Locate the cell with the specified text and output its [X, Y] center coordinate. 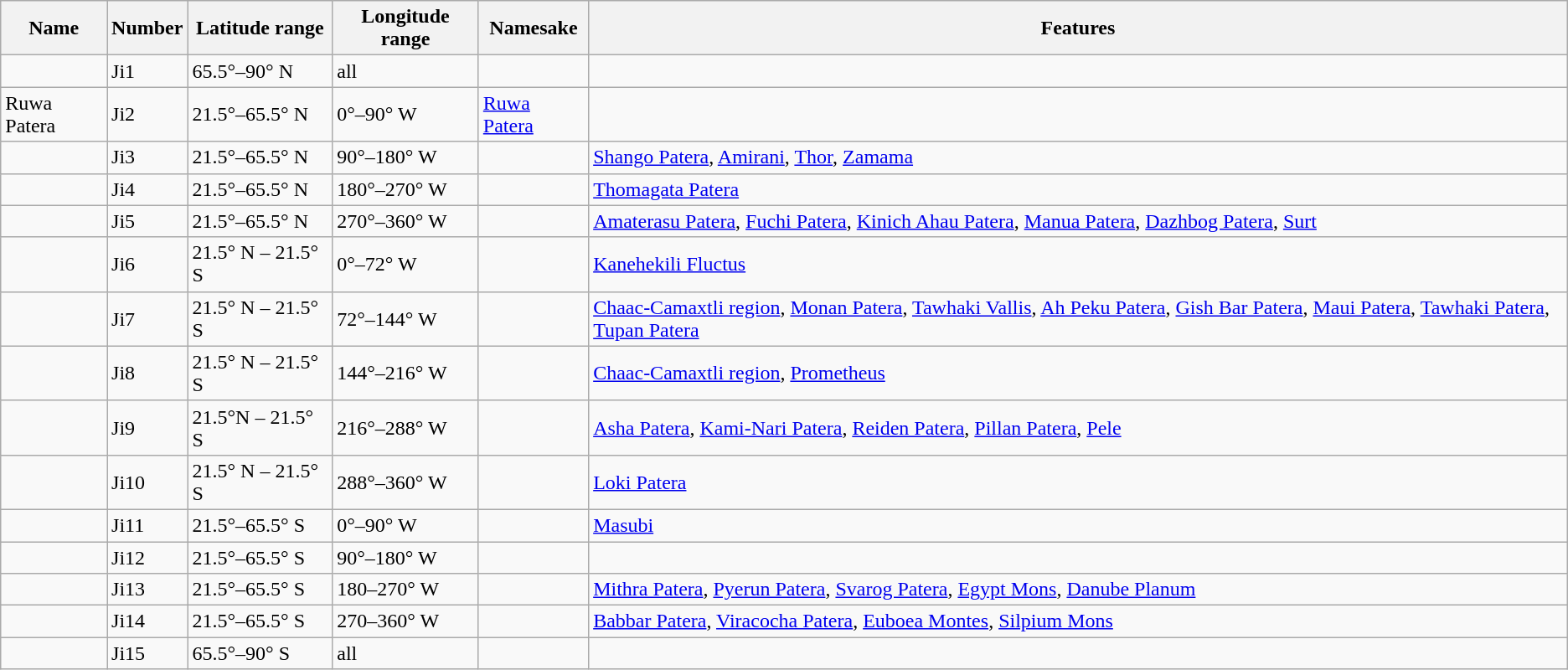
Kanehekili Fluctus [1079, 265]
288°–360° W [405, 482]
Ji2 [147, 114]
Ji12 [147, 557]
180–270° W [405, 590]
Amaterasu Patera, Fuchi Patera, Kinich Ahau Patera, Manua Patera, Dazhbog Patera, Surt [1079, 221]
Ji10 [147, 482]
Asha Patera, Kami-Nari Patera, Reiden Patera, Pillan Patera, Pele [1079, 427]
Ji6 [147, 265]
Masubi [1079, 525]
Ji5 [147, 221]
270°–360° W [405, 221]
Ji4 [147, 189]
Ji14 [147, 621]
0°–72° W [405, 265]
Features [1079, 28]
Shango Patera, Amirani, Thor, Zamama [1079, 157]
21.5°N – 21.5° S [260, 427]
65.5°–90° S [260, 653]
Chaac-Camaxtli region, Prometheus [1079, 374]
Loki Patera [1079, 482]
Name [54, 28]
Ji15 [147, 653]
Ji13 [147, 590]
Ji11 [147, 525]
Longitude range [405, 28]
180°–270° W [405, 189]
Thomagata Patera [1079, 189]
216°–288° W [405, 427]
Babbar Patera, Viracocha Patera, Euboea Montes, Silpium Mons [1079, 621]
Number [147, 28]
144°–216° W [405, 374]
Mithra Patera, Pyerun Patera, Svarog Patera, Egypt Mons, Danube Planum [1079, 590]
Chaac-Camaxtli region, Monan Patera, Tawhaki Vallis, Ah Peku Patera, Gish Bar Patera, Maui Patera, Tawhaki Patera, Tupan Patera [1079, 318]
Ji3 [147, 157]
Latitude range [260, 28]
72°–144° W [405, 318]
Ji8 [147, 374]
Ji1 [147, 71]
Ji7 [147, 318]
Namesake [533, 28]
270–360° W [405, 621]
65.5°–90° N [260, 71]
Ji9 [147, 427]
